Return the (X, Y) coordinate for the center point of the cell that contains the specified text.  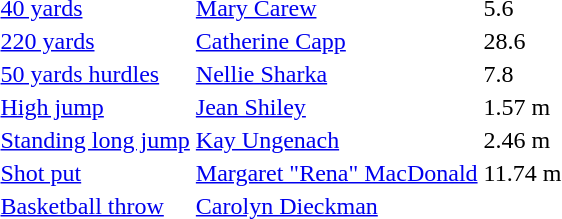
Catherine Capp (336, 41)
Nellie Sharka (336, 74)
Jean Shiley (336, 107)
Kay Ungenach (336, 140)
Margaret "Rena" MacDonald (336, 173)
